Determine the [x, y] coordinate at the center of the cell enclosing the given text.  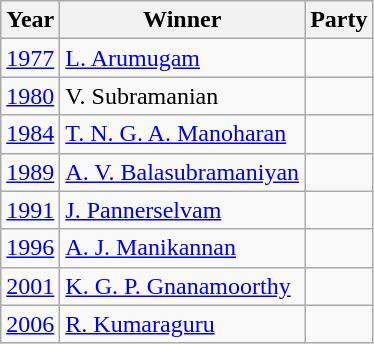
1991 [30, 210]
A. J. Manikannan [182, 248]
2001 [30, 286]
1977 [30, 58]
V. Subramanian [182, 96]
T. N. G. A. Manoharan [182, 134]
Party [339, 20]
1984 [30, 134]
J. Pannerselvam [182, 210]
1989 [30, 172]
1996 [30, 248]
K. G. P. Gnanamoorthy [182, 286]
A. V. Balasubramaniyan [182, 172]
1980 [30, 96]
L. Arumugam [182, 58]
Year [30, 20]
2006 [30, 324]
R. Kumaraguru [182, 324]
Winner [182, 20]
